From the cell containing the given text, extract its center point as (X, Y) coordinate. 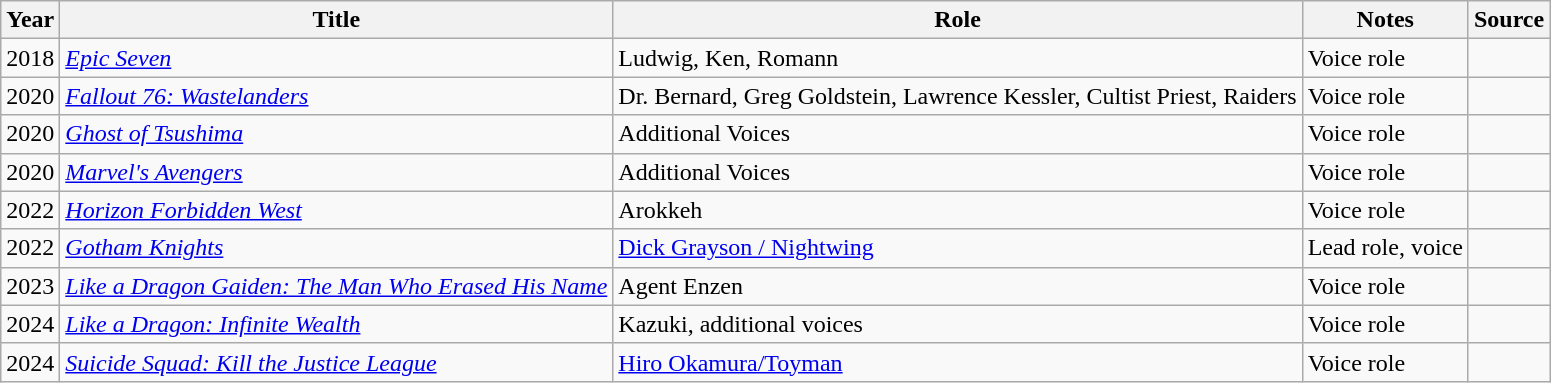
Agent Enzen (958, 286)
2018 (30, 58)
Fallout 76: Wastelanders (336, 96)
Hiro Okamura/Toyman (958, 362)
Dick Grayson / Nightwing (958, 248)
Arokkeh (958, 210)
Title (336, 20)
Marvel's Avengers (336, 172)
Notes (1385, 20)
Suicide Squad: Kill the Justice League (336, 362)
Role (958, 20)
Like a Dragon: Infinite Wealth (336, 324)
Gotham Knights (336, 248)
Dr. Bernard, Greg Goldstein, Lawrence Kessler, Cultist Priest, Raiders (958, 96)
Kazuki, additional voices (958, 324)
Like a Dragon Gaiden: The Man Who Erased His Name (336, 286)
Ghost of Tsushima (336, 134)
Epic Seven (336, 58)
Source (1508, 20)
Year (30, 20)
Lead role, voice (1385, 248)
Horizon Forbidden West (336, 210)
Ludwig, Ken, Romann (958, 58)
2023 (30, 286)
